Determine the [X, Y] coordinate at the center of the cell enclosing the given text.  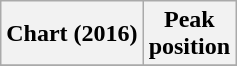
Chart (2016) [72, 34]
Peakposition [189, 34]
